Find where the given text appears and provide that cell's center as [x, y] coordinate. 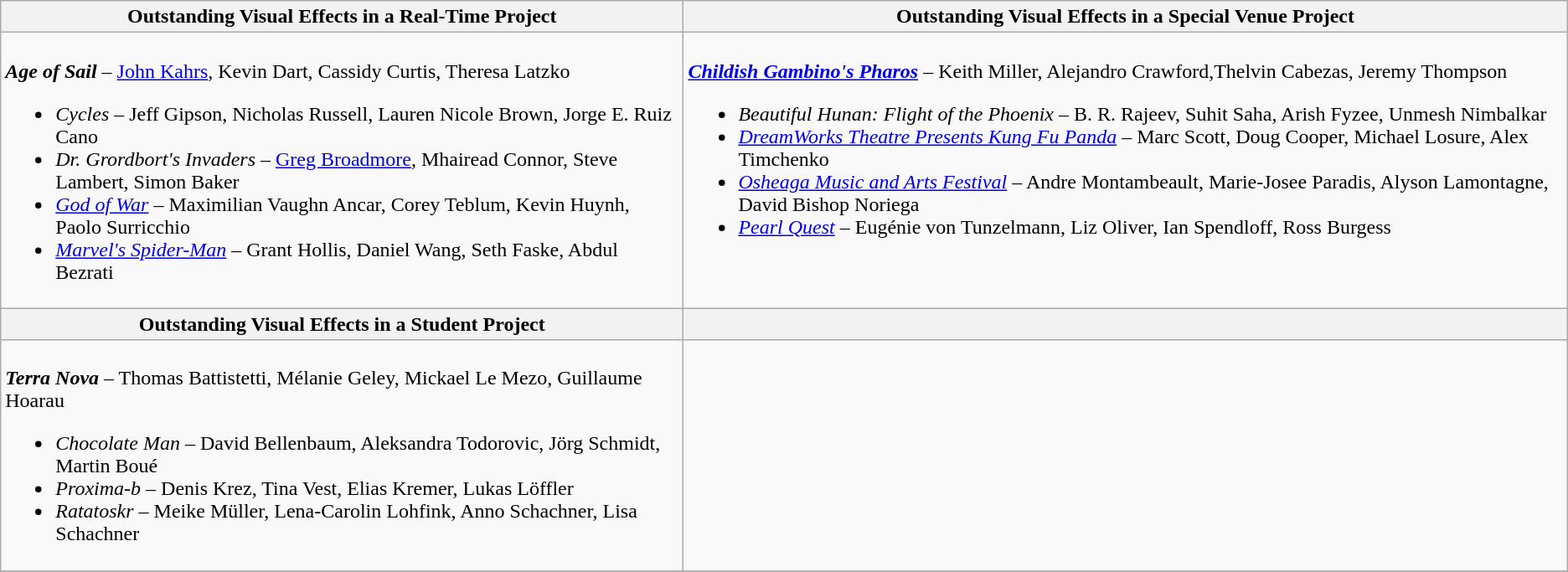
Outstanding Visual Effects in a Special Venue Project [1126, 17]
Outstanding Visual Effects in a Student Project [342, 324]
Outstanding Visual Effects in a Real-Time Project [342, 17]
